Capture the cell that displays the provided text and extract its [X, Y] central coordinate. 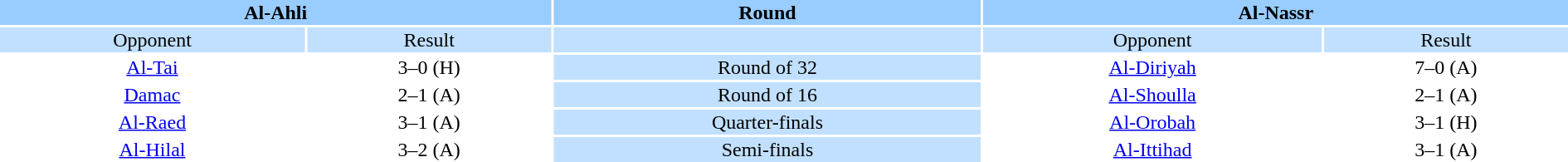
Round of 16 [767, 95]
Al-Diriyah [1153, 67]
3–2 (A) [429, 150]
Damac [153, 95]
Al-Hilal [153, 150]
Al-Raed [153, 122]
Al-Ittihad [1153, 150]
3–1 (H) [1446, 122]
Al-Ahli [275, 12]
Al-Nassr [1276, 12]
Al-Tai [153, 67]
3–0 (H) [429, 67]
Al-Shoulla [1153, 95]
Al-Orobah [1153, 122]
Semi-finals [767, 150]
Round [767, 12]
7–0 (A) [1446, 67]
Quarter-finals [767, 122]
Round of 32 [767, 67]
